Identify which cell holds the provided text, then report its (X, Y) central coordinate. 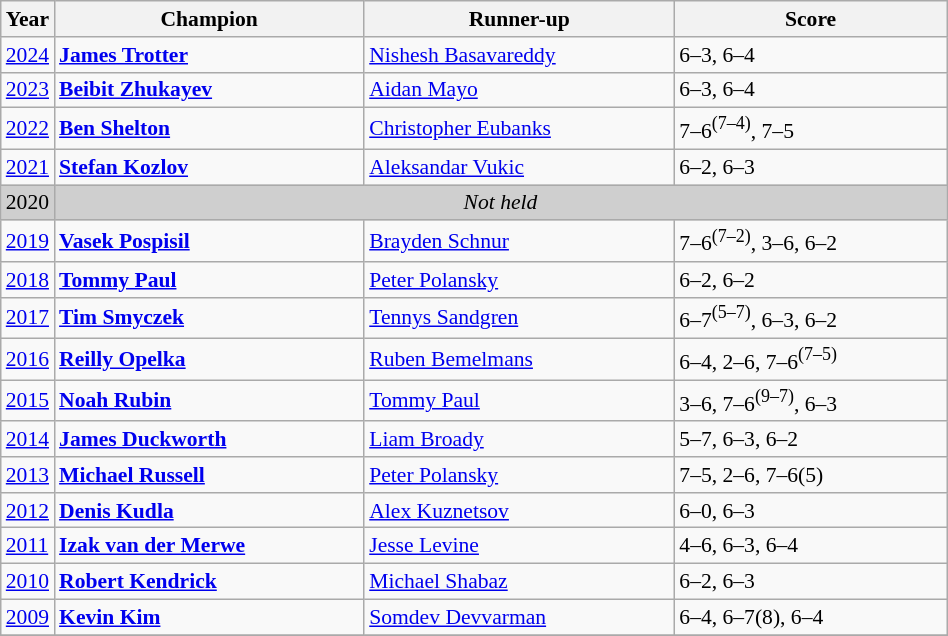
2011 (28, 546)
Vasek Pospisil (209, 242)
Jesse Levine (519, 546)
Michael Russell (209, 475)
Tennys Sandgren (519, 318)
Alex Kuznetsov (519, 511)
6–7(5–7), 6–3, 6–2 (810, 318)
Kevin Kim (209, 618)
2022 (28, 128)
Aleksandar Vukic (519, 167)
Ben Shelton (209, 128)
6–0, 6–3 (810, 511)
6–2, 6–2 (810, 280)
Aidan Mayo (519, 90)
2024 (28, 55)
2023 (28, 90)
2012 (28, 511)
Beibit Zhukayev (209, 90)
Stefan Kozlov (209, 167)
Denis Kudla (209, 511)
Champion (209, 19)
7–6(7–4), 7–5 (810, 128)
Reilly Opelka (209, 360)
2017 (28, 318)
2019 (28, 242)
2020 (28, 203)
Noah Rubin (209, 400)
7–5, 2–6, 7–6(5) (810, 475)
Somdev Devvarman (519, 618)
Score (810, 19)
6–4, 2–6, 7–6(7–5) (810, 360)
2009 (28, 618)
Ruben Bemelmans (519, 360)
6–4, 6–7(8), 6–4 (810, 618)
5–7, 6–3, 6–2 (810, 439)
4–6, 6–3, 6–4 (810, 546)
Year (28, 19)
2014 (28, 439)
2016 (28, 360)
2013 (28, 475)
Not held (500, 203)
Tim Smyczek (209, 318)
Christopher Eubanks (519, 128)
Runner-up (519, 19)
Robert Kendrick (209, 582)
Nishesh Basavareddy (519, 55)
James Trotter (209, 55)
Brayden Schnur (519, 242)
Izak van der Merwe (209, 546)
2018 (28, 280)
2015 (28, 400)
Michael Shabaz (519, 582)
3–6, 7–6(9–7), 6–3 (810, 400)
Liam Broady (519, 439)
7–6(7–2), 3–6, 6–2 (810, 242)
2010 (28, 582)
James Duckworth (209, 439)
2021 (28, 167)
